Determine the (X, Y) coordinate at the center of the cell enclosing the given text.  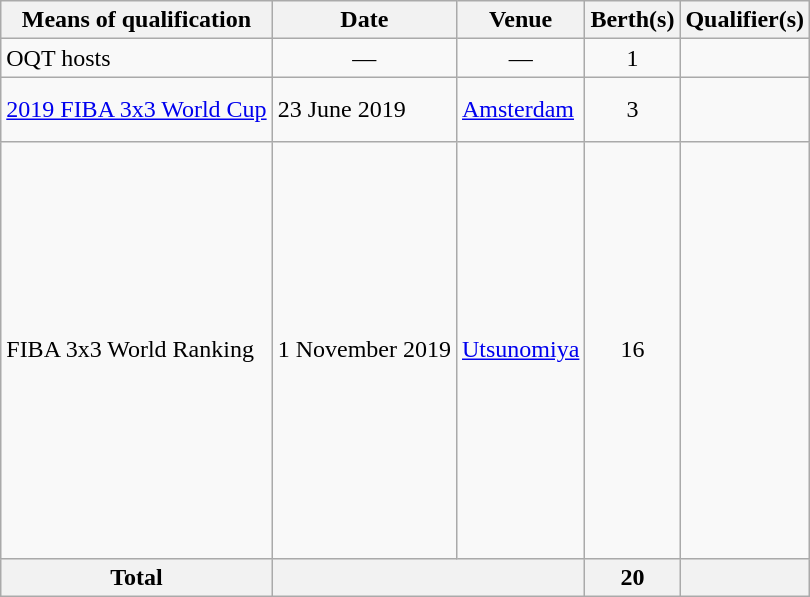
OQT hosts (136, 58)
Date (364, 20)
Qualifier(s) (745, 20)
Amsterdam (520, 110)
Total (136, 577)
Venue (520, 20)
1 (632, 58)
Utsunomiya (520, 350)
23 June 2019 (364, 110)
2019 FIBA 3x3 World Cup (136, 110)
Means of qualification (136, 20)
FIBA 3x3 World Ranking (136, 350)
20 (632, 577)
16 (632, 350)
1 November 2019 (364, 350)
Berth(s) (632, 20)
3 (632, 110)
